For the text-containing cell, return its midpoint in [X, Y] coordinate format. 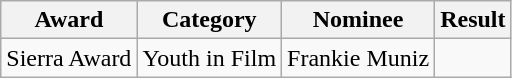
Frankie Muniz [358, 58]
Youth in Film [210, 58]
Category [210, 20]
Award [69, 20]
Nominee [358, 20]
Result [473, 20]
Sierra Award [69, 58]
